Find where the given text appears and provide that cell's center as (X, Y) coordinate. 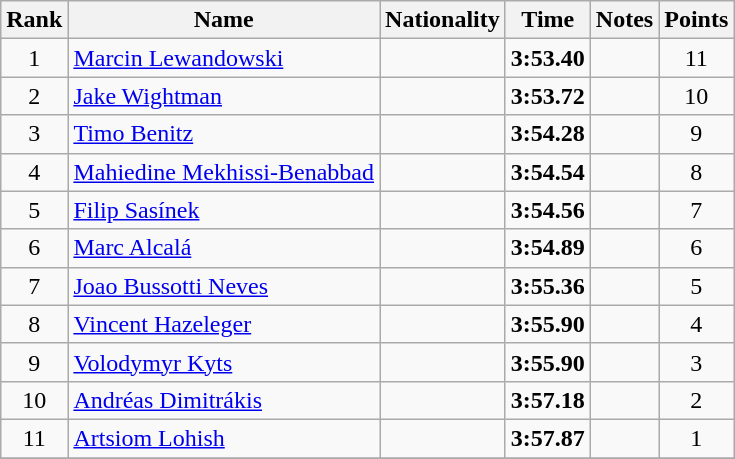
3:53.40 (548, 58)
Timo Benitz (224, 134)
Name (224, 20)
Jake Wightman (224, 96)
Andréas Dimitrákis (224, 400)
3:54.54 (548, 172)
3:57.18 (548, 400)
Nationality (443, 20)
Marc Alcalá (224, 248)
3:53.72 (548, 96)
Points (696, 20)
Vincent Hazeleger (224, 324)
3:57.87 (548, 438)
Joao Bussotti Neves (224, 286)
3:55.36 (548, 286)
Rank (34, 20)
Volodymyr Kyts (224, 362)
Mahiedine Mekhissi-Benabbad (224, 172)
3:54.28 (548, 134)
Time (548, 20)
3:54.56 (548, 210)
Artsiom Lohish (224, 438)
Marcin Lewandowski (224, 58)
Filip Sasínek (224, 210)
Notes (624, 20)
3:54.89 (548, 248)
